Pinpoint the cell where the given text exists, returning its [x, y] midpoint coordinate. 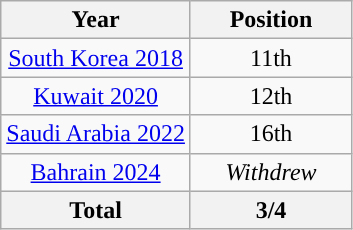
Withdrew [270, 172]
12th [270, 96]
Total [96, 210]
Position [270, 20]
Kuwait 2020 [96, 96]
3/4 [270, 210]
11th [270, 58]
Bahrain 2024 [96, 172]
Year [96, 20]
16th [270, 134]
South Korea 2018 [96, 58]
Saudi Arabia 2022 [96, 134]
